Search for the cell housing the specified text and yield its (x, y) center coordinate. 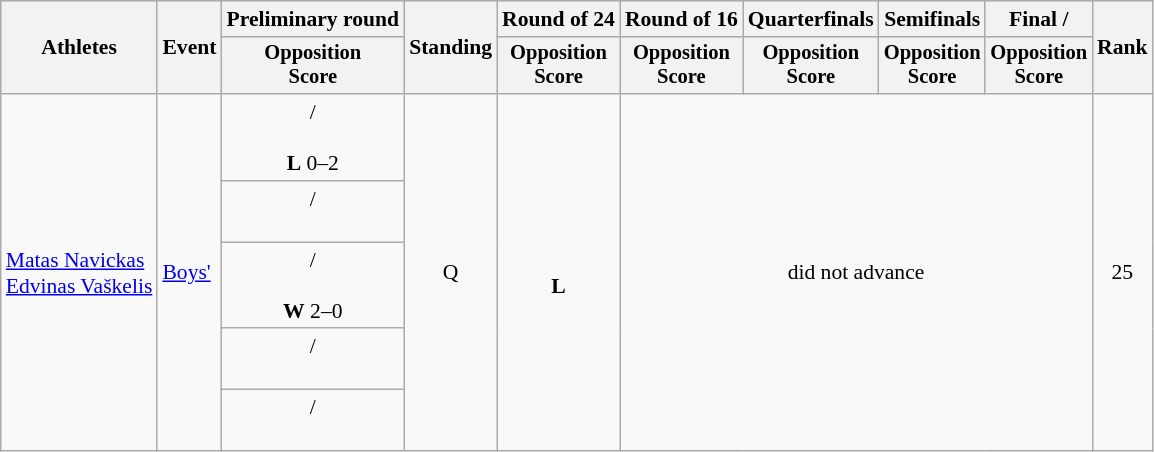
Quarterfinals (811, 19)
Standing (450, 48)
did not advance (856, 272)
/W 2–0 (312, 286)
25 (1122, 272)
Q (450, 272)
Final / (1038, 19)
Round of 24 (558, 19)
L (558, 272)
/L 0–2 (312, 138)
Semifinals (932, 19)
Rank (1122, 48)
Preliminary round (312, 19)
Boys' (189, 272)
Round of 16 (682, 19)
Event (189, 48)
Matas NavickasEdvinas Vaškelis (80, 272)
Athletes (80, 48)
